Output the [x, y] coordinate of the center of the cell containing the given text.  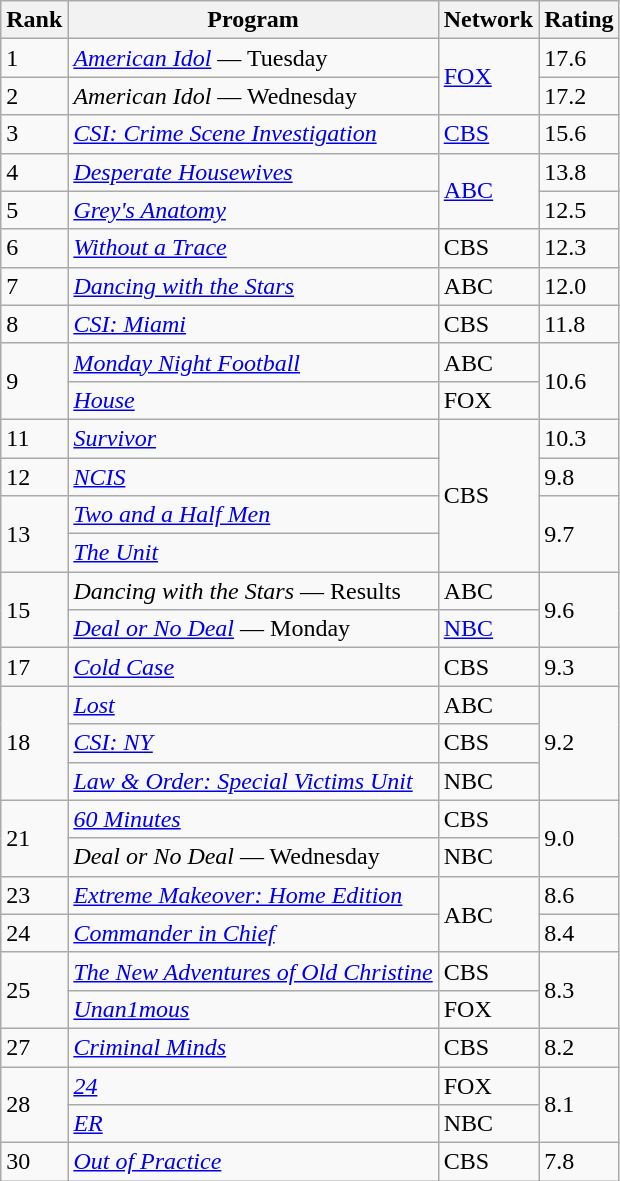
11 [34, 438]
Desperate Housewives [253, 172]
15.6 [579, 134]
4 [34, 172]
2 [34, 96]
25 [34, 990]
17.2 [579, 96]
Rank [34, 20]
13 [34, 534]
Deal or No Deal — Wednesday [253, 857]
Commander in Chief [253, 933]
60 Minutes [253, 819]
CSI: Miami [253, 324]
17.6 [579, 58]
1 [34, 58]
5 [34, 210]
23 [34, 895]
8.1 [579, 1104]
3 [34, 134]
CSI: NY [253, 743]
Monday Night Football [253, 362]
CSI: Crime Scene Investigation [253, 134]
Criminal Minds [253, 1047]
Law & Order: Special Victims Unit [253, 781]
11.8 [579, 324]
8.6 [579, 895]
10.6 [579, 381]
12.5 [579, 210]
7 [34, 286]
Dancing with the Stars — Results [253, 591]
9.6 [579, 610]
15 [34, 610]
American Idol — Tuesday [253, 58]
Two and a Half Men [253, 515]
Survivor [253, 438]
8.3 [579, 990]
17 [34, 667]
8.2 [579, 1047]
ER [253, 1124]
House [253, 400]
7.8 [579, 1162]
Network [488, 20]
Grey's Anatomy [253, 210]
30 [34, 1162]
9.0 [579, 838]
12 [34, 477]
Cold Case [253, 667]
9.2 [579, 743]
Out of Practice [253, 1162]
American Idol — Wednesday [253, 96]
9 [34, 381]
Deal or No Deal — Monday [253, 629]
Unan1mous [253, 1009]
Without a Trace [253, 248]
Rating [579, 20]
Dancing with the Stars [253, 286]
28 [34, 1104]
8.4 [579, 933]
The New Adventures of Old Christine [253, 971]
Program [253, 20]
12.3 [579, 248]
The Unit [253, 553]
21 [34, 838]
27 [34, 1047]
10.3 [579, 438]
6 [34, 248]
18 [34, 743]
13.8 [579, 172]
NCIS [253, 477]
12.0 [579, 286]
9.3 [579, 667]
Extreme Makeover: Home Edition [253, 895]
9.8 [579, 477]
9.7 [579, 534]
Lost [253, 705]
8 [34, 324]
